Capture the cell that displays the provided text and extract its [x, y] central coordinate. 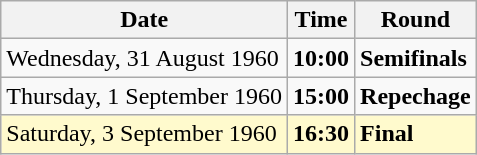
16:30 [322, 134]
Round [416, 20]
Saturday, 3 September 1960 [144, 134]
Semifinals [416, 58]
15:00 [322, 96]
Final [416, 134]
Time [322, 20]
Thursday, 1 September 1960 [144, 96]
Repechage [416, 96]
Date [144, 20]
10:00 [322, 58]
Wednesday, 31 August 1960 [144, 58]
